Scan for the cell matching the given text and deliver its [x, y] coordinate at center. 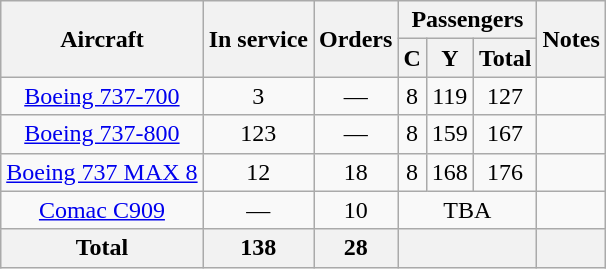
18 [356, 172]
123 [258, 134]
Boeing 737-700 [102, 96]
Passengers [468, 20]
167 [505, 134]
119 [450, 96]
In service [258, 39]
Boeing 737 MAX 8 [102, 172]
28 [356, 248]
Boeing 737-800 [102, 134]
3 [258, 96]
159 [450, 134]
176 [505, 172]
10 [356, 210]
168 [450, 172]
Aircraft [102, 39]
TBA [468, 210]
138 [258, 248]
127 [505, 96]
Notes [571, 39]
C [412, 58]
Y [450, 58]
12 [258, 172]
Comac C909 [102, 210]
Orders [356, 39]
